Capture the cell that displays the provided text and extract its [X, Y] central coordinate. 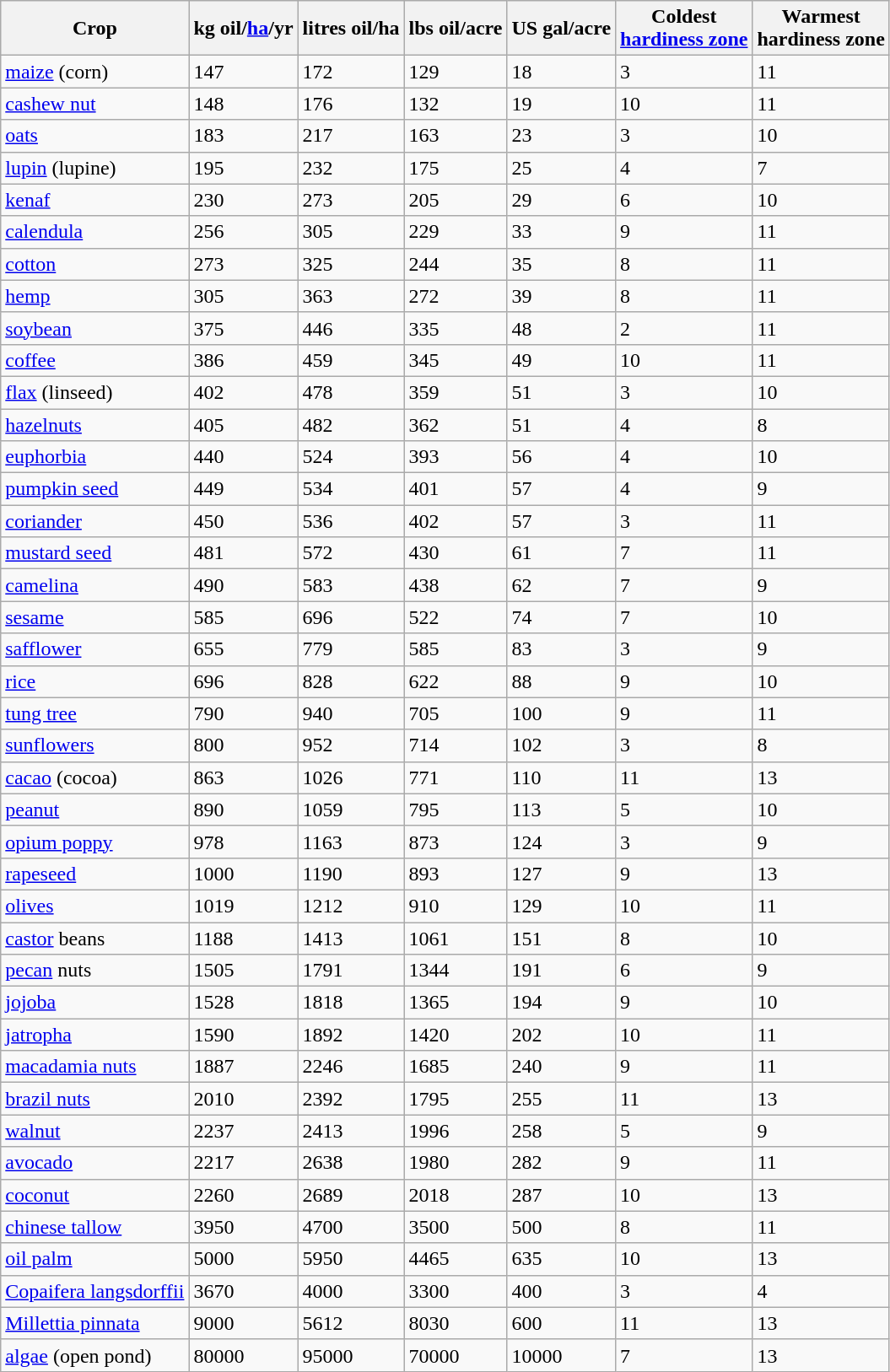
1685 [456, 1067]
1996 [456, 1131]
walnut [94, 1131]
400 [562, 1291]
safflower [94, 649]
194 [562, 1003]
1887 [243, 1067]
401 [456, 489]
893 [456, 874]
459 [351, 360]
mustard seed [94, 553]
258 [562, 1131]
124 [562, 842]
478 [351, 392]
4465 [456, 1259]
1026 [351, 777]
castor beans [94, 939]
US gal/acre [562, 29]
147 [243, 72]
23 [562, 136]
oil palm [94, 1259]
940 [351, 713]
hazelnuts [94, 424]
482 [351, 424]
175 [456, 168]
172 [351, 72]
kg oil/ha/yr [243, 29]
325 [351, 264]
229 [456, 232]
1000 [243, 874]
449 [243, 489]
chinese tallow [94, 1227]
1212 [351, 906]
algae (open pond) [94, 1355]
10000 [562, 1355]
828 [351, 681]
3670 [243, 1291]
74 [562, 617]
1892 [351, 1035]
583 [351, 585]
952 [351, 745]
19 [562, 104]
1061 [456, 939]
brazil nuts [94, 1099]
25 [562, 168]
2010 [243, 1099]
191 [562, 971]
calendula [94, 232]
Coldesthardiness zone [684, 29]
56 [562, 457]
1413 [351, 939]
1344 [456, 971]
macadamia nuts [94, 1067]
386 [243, 360]
205 [456, 200]
sesame [94, 617]
363 [351, 296]
335 [456, 328]
1190 [351, 874]
1528 [243, 1003]
1059 [351, 810]
1365 [456, 1003]
151 [562, 939]
5612 [351, 1323]
2638 [351, 1163]
49 [562, 360]
2689 [351, 1195]
771 [456, 777]
600 [562, 1323]
2246 [351, 1067]
176 [351, 104]
kenaf [94, 200]
714 [456, 745]
163 [456, 136]
oats [94, 136]
3500 [456, 1227]
cotton [94, 264]
soybean [94, 328]
jatropha [94, 1035]
1791 [351, 971]
flax (linseed) [94, 392]
110 [562, 777]
450 [243, 521]
490 [243, 585]
8030 [456, 1323]
113 [562, 810]
Crop [94, 29]
438 [456, 585]
5000 [243, 1259]
183 [243, 136]
795 [456, 810]
tung tree [94, 713]
195 [243, 168]
148 [243, 104]
779 [351, 649]
635 [562, 1259]
978 [243, 842]
lupin (lupine) [94, 168]
61 [562, 553]
1980 [456, 1163]
4700 [351, 1227]
maize (corn) [94, 72]
2 [684, 328]
393 [456, 457]
litres oil/ha [351, 29]
5950 [351, 1259]
4000 [351, 1291]
1818 [351, 1003]
255 [562, 1099]
622 [456, 681]
287 [562, 1195]
362 [456, 424]
2260 [243, 1195]
217 [351, 136]
1188 [243, 939]
48 [562, 328]
522 [456, 617]
359 [456, 392]
cashew nut [94, 104]
127 [562, 874]
rapeseed [94, 874]
534 [351, 489]
95000 [351, 1355]
pecan nuts [94, 971]
1590 [243, 1035]
peanut [94, 810]
3950 [243, 1227]
avocado [94, 1163]
230 [243, 200]
80000 [243, 1355]
232 [351, 168]
430 [456, 553]
coriander [94, 521]
Copaifera langsdorffii [94, 1291]
244 [456, 264]
hemp [94, 296]
536 [351, 521]
2237 [243, 1131]
132 [456, 104]
2217 [243, 1163]
2413 [351, 1131]
102 [562, 745]
446 [351, 328]
62 [562, 585]
3300 [456, 1291]
pumpkin seed [94, 489]
256 [243, 232]
655 [243, 649]
rice [94, 681]
euphorbia [94, 457]
345 [456, 360]
88 [562, 681]
202 [562, 1035]
1795 [456, 1099]
572 [351, 553]
29 [562, 200]
33 [562, 232]
100 [562, 713]
524 [351, 457]
500 [562, 1227]
9000 [243, 1323]
cacao (cocoa) [94, 777]
481 [243, 553]
18 [562, 72]
sunflowers [94, 745]
800 [243, 745]
240 [562, 1067]
70000 [456, 1355]
1420 [456, 1035]
camelina [94, 585]
405 [243, 424]
1505 [243, 971]
coffee [94, 360]
705 [456, 713]
83 [562, 649]
910 [456, 906]
jojoba [94, 1003]
coconut [94, 1195]
863 [243, 777]
2392 [351, 1099]
440 [243, 457]
Warmesthardiness zone [821, 29]
lbs oil/acre [456, 29]
1163 [351, 842]
opium poppy [94, 842]
39 [562, 296]
282 [562, 1163]
Millettia pinnata [94, 1323]
873 [456, 842]
1019 [243, 906]
375 [243, 328]
790 [243, 713]
272 [456, 296]
890 [243, 810]
35 [562, 264]
olives [94, 906]
2018 [456, 1195]
